Pinpoint the cell where the given text exists, returning its (x, y) midpoint coordinate. 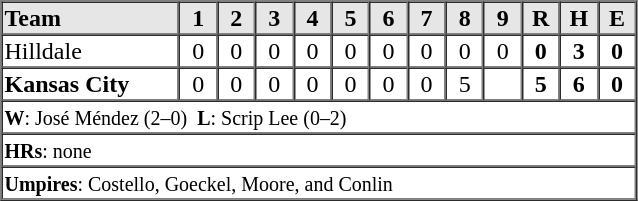
1 (198, 18)
4 (312, 18)
9 (503, 18)
H (579, 18)
Hilldale (91, 50)
Team (91, 18)
HRs: none (319, 150)
E (617, 18)
R (541, 18)
Kansas City (91, 84)
2 (236, 18)
Umpires: Costello, Goeckel, Moore, and Conlin (319, 182)
7 (427, 18)
8 (465, 18)
W: José Méndez (2–0) L: Scrip Lee (0–2) (319, 116)
